Output the (X, Y) coordinate of the center of the cell containing the given text.  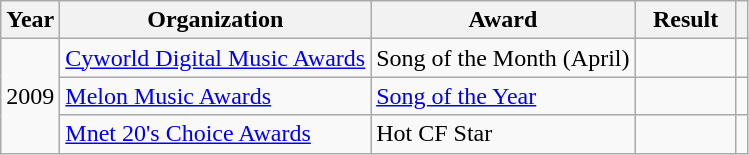
Organization (216, 20)
2009 (30, 96)
Cyworld Digital Music Awards (216, 58)
Hot CF Star (503, 134)
Melon Music Awards (216, 96)
Result (686, 20)
Year (30, 20)
Mnet 20's Choice Awards (216, 134)
Song of the Month (April) (503, 58)
Award (503, 20)
Song of the Year (503, 96)
